Scan for the cell matching the given text and deliver its [X, Y] coordinate at center. 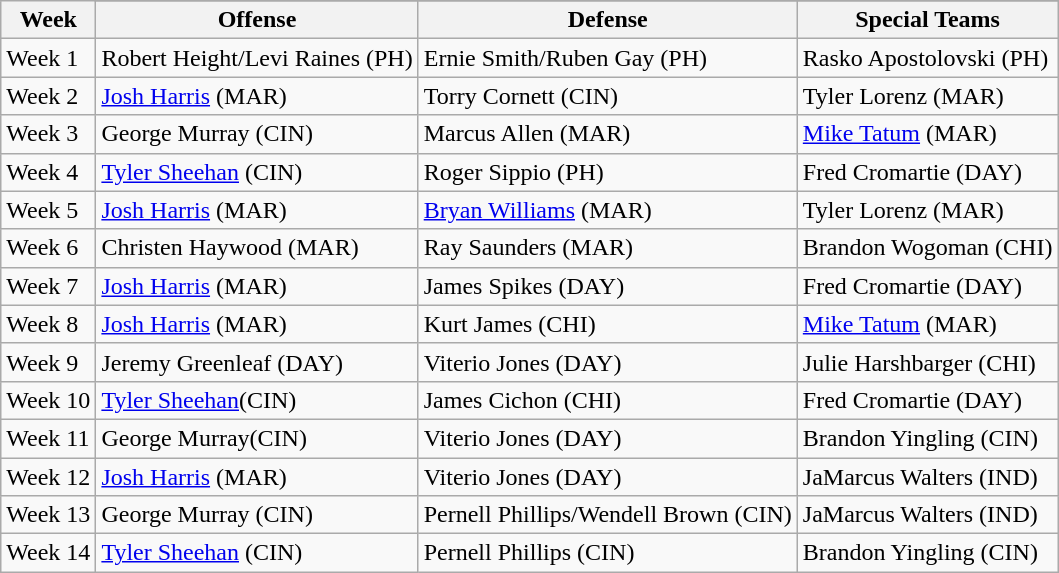
Week 3 [48, 134]
Julie Harshbarger (CHI) [928, 362]
Special Teams [928, 20]
Week 2 [48, 96]
Marcus Allen (MAR) [608, 134]
Roger Sippio (PH) [608, 172]
Ernie Smith/Ruben Gay (PH) [608, 58]
Week [48, 20]
Christen Haywood (MAR) [257, 248]
Week 13 [48, 515]
James Spikes (DAY) [608, 286]
Week 12 [48, 477]
Week 1 [48, 58]
Jeremy Greenleaf (DAY) [257, 362]
Torry Cornett (CIN) [608, 96]
Pernell Phillips (CIN) [608, 553]
Week 11 [48, 438]
James Cichon (CHI) [608, 400]
Defense [608, 20]
Week 7 [48, 286]
Week 5 [48, 210]
Week 10 [48, 400]
Week 4 [48, 172]
Rasko Apostolovski (PH) [928, 58]
Ray Saunders (MAR) [608, 248]
Robert Height/Levi Raines (PH) [257, 58]
George Murray(CIN) [257, 438]
Week 9 [48, 362]
Pernell Phillips/Wendell Brown (CIN) [608, 515]
Tyler Sheehan(CIN) [257, 400]
Kurt James (CHI) [608, 324]
Week 8 [48, 324]
Brandon Wogoman (CHI) [928, 248]
Bryan Williams (MAR) [608, 210]
Week 14 [48, 553]
Offense [257, 20]
Week 6 [48, 248]
